Return (x, y) of the center of cell containing provided text 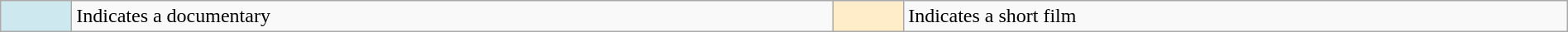
Indicates a documentary (452, 16)
Indicates a short film (1236, 16)
